Find where the given text appears and provide that cell's center as (X, Y) coordinate. 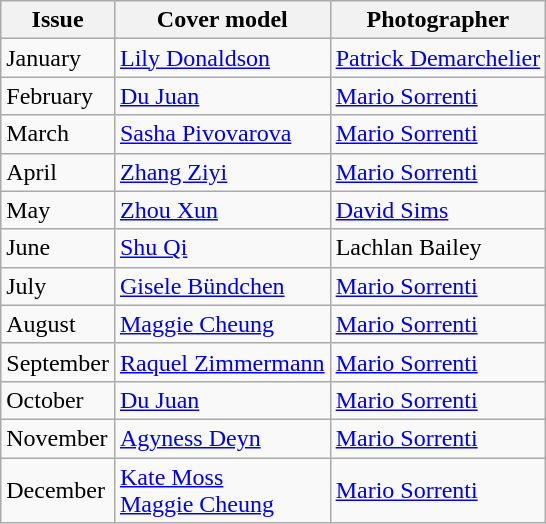
May (58, 210)
Lily Donaldson (222, 58)
David Sims (438, 210)
November (58, 438)
Gisele Bündchen (222, 286)
Sasha Pivovarova (222, 134)
July (58, 286)
April (58, 172)
Lachlan Bailey (438, 248)
October (58, 400)
March (58, 134)
June (58, 248)
Zhou Xun (222, 210)
Agyness Deyn (222, 438)
Kate MossMaggie Cheung (222, 490)
Patrick Demarchelier (438, 58)
February (58, 96)
Maggie Cheung (222, 324)
Cover model (222, 20)
January (58, 58)
Issue (58, 20)
August (58, 324)
December (58, 490)
Zhang Ziyi (222, 172)
Raquel Zimmermann (222, 362)
Shu Qi (222, 248)
September (58, 362)
Photographer (438, 20)
